Return (X, Y) of the center of cell containing provided text 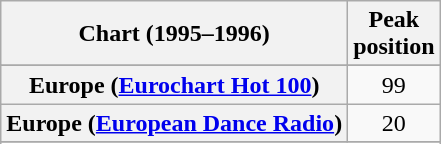
Peakposition (394, 34)
Chart (1995–1996) (174, 34)
Europe (European Dance Radio) (174, 123)
Europe (Eurochart Hot 100) (174, 85)
99 (394, 85)
20 (394, 123)
